Return the (X, Y) coordinate for the center point of the cell that contains the specified text.  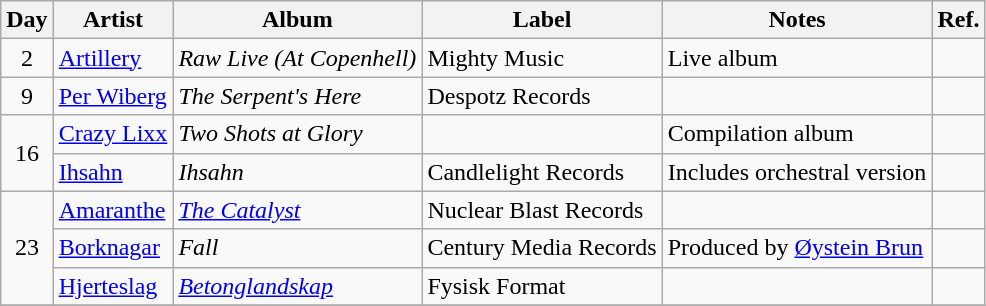
Two Shots at Glory (298, 134)
2 (27, 58)
Live album (797, 58)
Fysisk Format (542, 286)
Hjerteslag (113, 286)
Produced by Øystein Brun (797, 248)
Crazy Lixx (113, 134)
The Catalyst (298, 210)
23 (27, 248)
Amaranthe (113, 210)
Century Media Records (542, 248)
Despotz Records (542, 96)
Mighty Music (542, 58)
The Serpent's Here (298, 96)
16 (27, 153)
9 (27, 96)
Day (27, 20)
Artist (113, 20)
Nuclear Blast Records (542, 210)
Candlelight Records (542, 172)
Notes (797, 20)
Ref. (958, 20)
Includes orchestral version (797, 172)
Artillery (113, 58)
Label (542, 20)
Compilation album (797, 134)
Per Wiberg (113, 96)
Betonglandskap (298, 286)
Raw Live (At Copenhell) (298, 58)
Album (298, 20)
Borknagar (113, 248)
Fall (298, 248)
